Identify which cell holds the provided text, then report its (x, y) central coordinate. 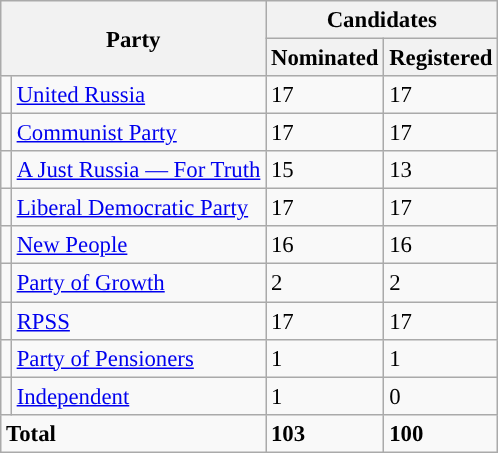
Party of Pensioners (138, 358)
103 (325, 433)
0 (441, 396)
100 (441, 433)
Communist Party (138, 133)
Nominated (325, 58)
RPSS (138, 321)
13 (441, 170)
Liberal Democratic Party (138, 208)
Independent (138, 396)
Registered (441, 58)
United Russia (138, 95)
New People (138, 245)
15 (325, 170)
A Just Russia — For Truth (138, 170)
Candidates (382, 20)
Party of Growth (138, 283)
Party (134, 38)
Total (134, 433)
